Scan for the cell matching the given text and deliver its (X, Y) coordinate at center. 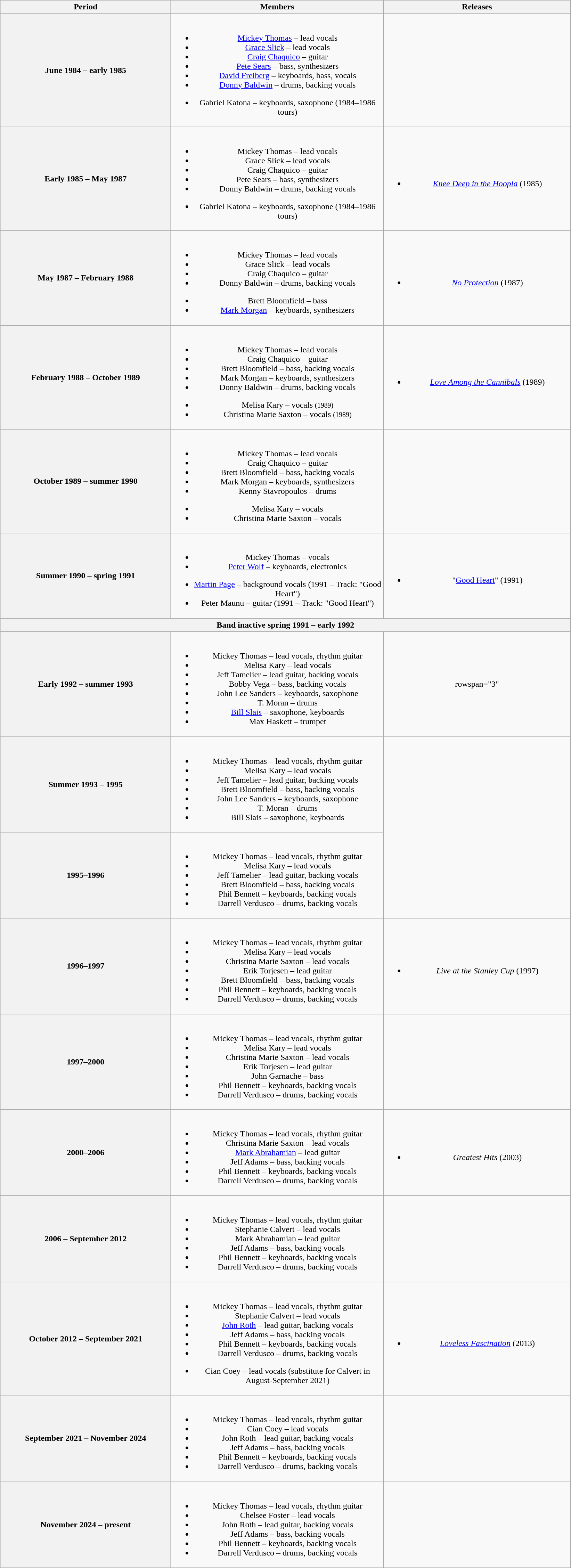
February 1988 – October 1989 (85, 377)
Band inactive spring 1991 – early 1992 (286, 625)
Greatest Hits (2003) (477, 1153)
Early 1992 – summer 1993 (85, 684)
Knee Deep in the Hoopla (1985) (477, 179)
October 2012 – September 2021 (85, 1339)
1997–2000 (85, 1062)
No Protection (1987) (477, 278)
October 1989 – summer 1990 (85, 481)
Summer 1990 – spring 1991 (85, 575)
Summer 1993 – 1995 (85, 784)
Early 1985 – May 1987 (85, 179)
2006 – September 2012 (85, 1239)
September 2021 – November 2024 (85, 1438)
1996–1997 (85, 966)
Members (277, 7)
rowspan="3" (477, 684)
Love Among the Cannibals (1989) (477, 377)
Releases (477, 7)
Period (85, 7)
Loveless Fascination (2013) (477, 1339)
May 1987 – February 1988 (85, 278)
2000–2006 (85, 1153)
Live at the Stanley Cup (1997) (477, 966)
June 1984 – early 1985 (85, 70)
November 2024 – present (85, 1525)
1995–1996 (85, 875)
"Good Heart" (1991) (477, 575)
